Find where the given text appears and provide that cell's center as (x, y) coordinate. 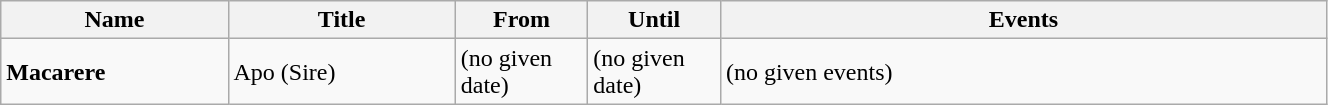
Name (114, 20)
Apo (Sire) (342, 72)
From (522, 20)
(no given events) (1023, 72)
Until (654, 20)
Events (1023, 20)
Title (342, 20)
Macarere (114, 72)
